Return the [x, y] coordinate for the center point of the cell that contains the specified text.  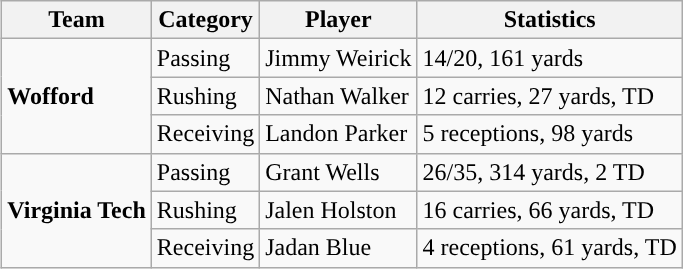
Wofford [77, 96]
Grant Wells [338, 172]
Virginia Tech [77, 210]
Jalen Holston [338, 210]
12 carries, 27 yards, TD [550, 96]
26/35, 314 yards, 2 TD [550, 172]
14/20, 161 yards [550, 58]
Nathan Walker [338, 96]
5 receptions, 98 yards [550, 134]
Category [205, 20]
Team [77, 20]
16 carries, 66 yards, TD [550, 210]
4 receptions, 61 yards, TD [550, 248]
Jimmy Weirick [338, 58]
Jadan Blue [338, 248]
Statistics [550, 20]
Player [338, 20]
Landon Parker [338, 134]
